For the text-containing cell, return its midpoint in (x, y) coordinate format. 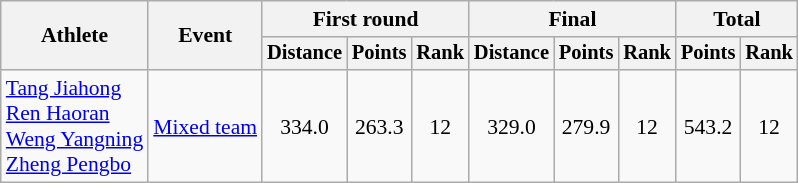
Athlete (75, 36)
334.0 (304, 126)
Final (572, 19)
263.3 (379, 126)
First round (366, 19)
Tang JiahongRen HaoranWeng YangningZheng Pengbo (75, 126)
Total (737, 19)
Mixed team (205, 126)
279.9 (586, 126)
Event (205, 36)
329.0 (512, 126)
543.2 (708, 126)
